Identify which cell holds the provided text, then report its [x, y] central coordinate. 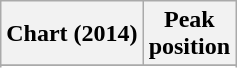
Chart (2014) [72, 34]
Peakposition [189, 34]
